Determine the (X, Y) coordinate at the center of the cell enclosing the given text.  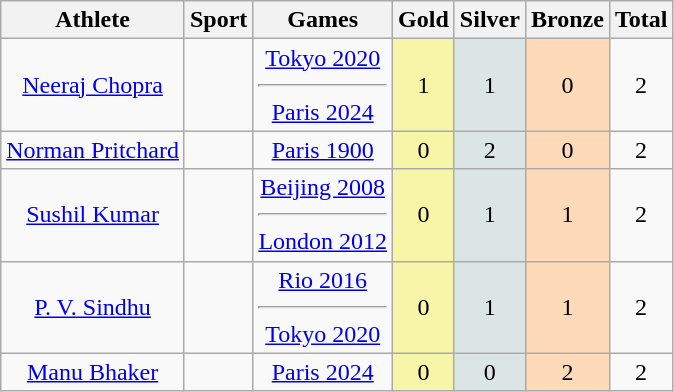
Paris 2024 (323, 372)
Bronze (567, 20)
Gold (424, 20)
Silver (490, 20)
Sushil Kumar (93, 215)
Manu Bhaker (93, 372)
Norman Pritchard (93, 150)
Sport (218, 20)
Total (641, 20)
Neeraj Chopra (93, 85)
Tokyo 2020Paris 2024 (323, 85)
Rio 2016Tokyo 2020 (323, 307)
P. V. Sindhu (93, 307)
Games (323, 20)
Athlete (93, 20)
Paris 1900 (323, 150)
Beijing 2008London 2012 (323, 215)
